Find where the given text appears and provide that cell's center as [x, y] coordinate. 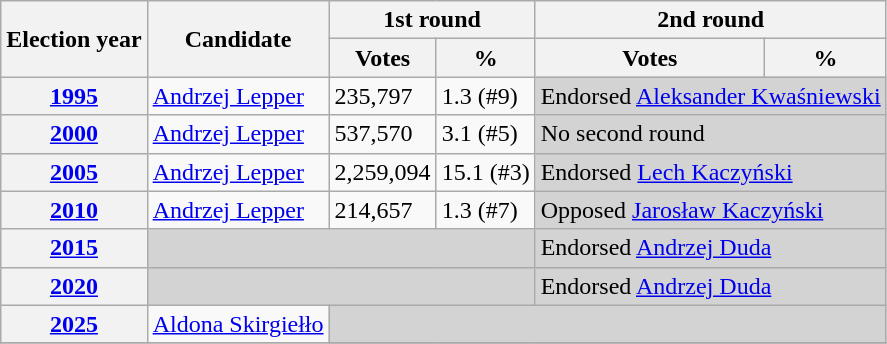
2000 [74, 134]
Election year [74, 39]
2005 [74, 172]
1.3 (#9) [486, 96]
Endorsed Aleksander Kwaśniewski [710, 96]
2,259,094 [382, 172]
Endorsed Lech Kaczyński [710, 172]
No second round [710, 134]
1st round [432, 20]
2010 [74, 210]
1995 [74, 96]
Opposed Jarosław Kaczyński [710, 210]
537,570 [382, 134]
2025 [74, 324]
Aldona Skirgiełło [238, 324]
2nd round [710, 20]
2015 [74, 248]
3.1 (#5) [486, 134]
15.1 (#3) [486, 172]
Candidate [238, 39]
214,657 [382, 210]
1.3 (#7) [486, 210]
2020 [74, 286]
235,797 [382, 96]
